Provide the [x, y] coordinate of the cell's center where the given text is located.  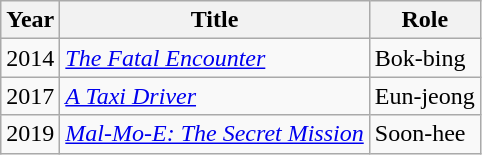
Bok-bing [424, 58]
A Taxi Driver [214, 96]
Title [214, 20]
Eun-jeong [424, 96]
The Fatal Encounter [214, 58]
2019 [30, 134]
Year [30, 20]
Soon-hee [424, 134]
2014 [30, 58]
Role [424, 20]
Mal-Mo-E: The Secret Mission [214, 134]
2017 [30, 96]
